Return (x, y) of the center of cell containing provided text 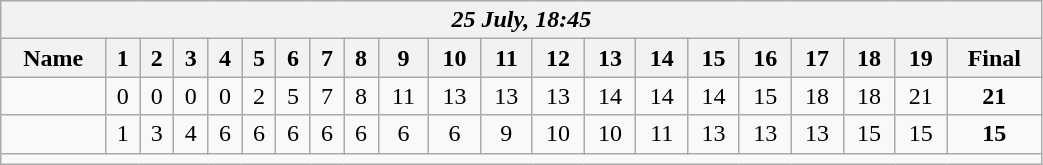
25 July, 18:45 (522, 20)
17 (817, 58)
Name (54, 58)
16 (765, 58)
12 (558, 58)
19 (921, 58)
Final (994, 58)
